Pinpoint the cell where the given text exists, returning its (X, Y) midpoint coordinate. 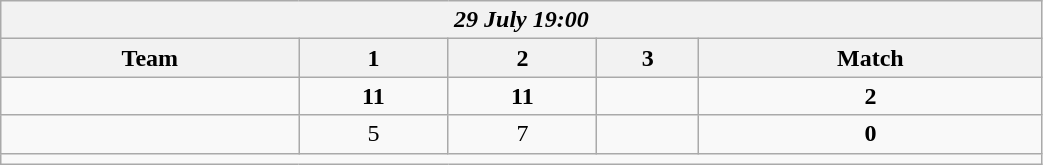
3 (648, 58)
1 (374, 58)
7 (522, 134)
Team (150, 58)
Match (870, 58)
0 (870, 134)
29 July 19:00 (522, 20)
5 (374, 134)
